Identify which cell holds the provided text, then report its [x, y] central coordinate. 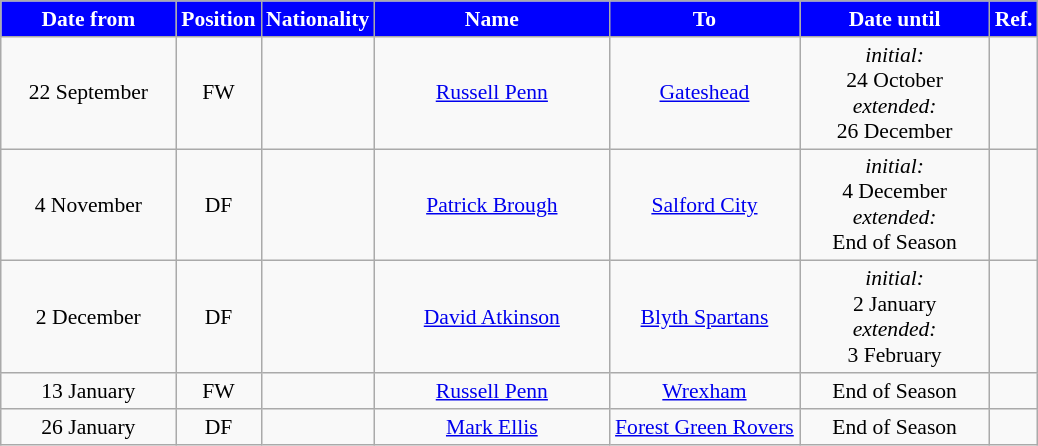
initial: 4 Decemberextended:End of Season [895, 205]
Date from [88, 19]
Position [218, 19]
To [704, 19]
Patrick Brough [492, 205]
26 January [88, 427]
Name [492, 19]
initial: 2 Januaryextended: 3 February [895, 317]
initial: 24 Octoberextended: 26 December [895, 93]
Mark Ellis [492, 427]
David Atkinson [492, 317]
22 September [88, 93]
Forest Green Rovers [704, 427]
Salford City [704, 205]
Date until [895, 19]
Nationality [318, 19]
2 December [88, 317]
Ref. [1014, 19]
13 January [88, 391]
Gateshead [704, 93]
Wrexham [704, 391]
4 November [88, 205]
Blyth Spartans [704, 317]
